Return the [x, y] coordinate for the center point of the cell that contains the specified text.  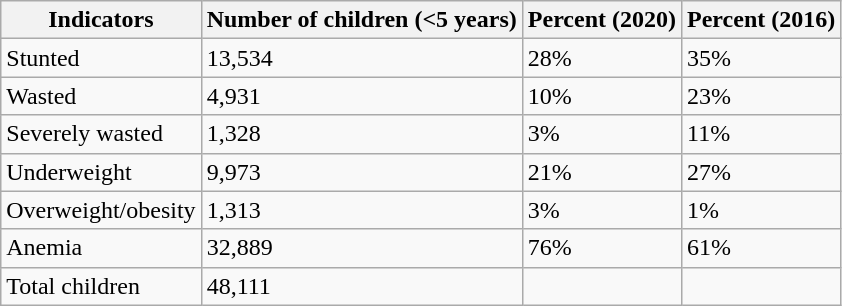
10% [602, 96]
Overweight/obesity [101, 210]
61% [762, 248]
1% [762, 210]
9,973 [362, 172]
76% [602, 248]
Anemia [101, 248]
Wasted [101, 96]
23% [762, 96]
48,111 [362, 286]
Percent (2016) [762, 20]
4,931 [362, 96]
Percent (2020) [602, 20]
1,328 [362, 134]
Total children [101, 286]
Stunted [101, 58]
32,889 [362, 248]
Severely wasted [101, 134]
Indicators [101, 20]
Underweight [101, 172]
Number of children (<5 years) [362, 20]
35% [762, 58]
13,534 [362, 58]
21% [602, 172]
1,313 [362, 210]
11% [762, 134]
28% [602, 58]
27% [762, 172]
